Return (x, y) of the center of cell containing provided text 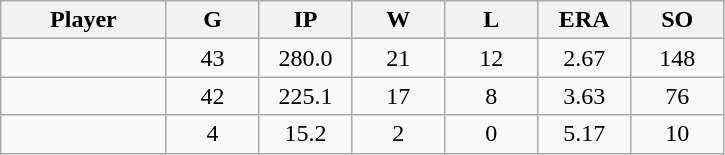
43 (212, 58)
ERA (584, 20)
G (212, 20)
W (398, 20)
15.2 (306, 134)
21 (398, 58)
5.17 (584, 134)
76 (678, 96)
8 (492, 96)
0 (492, 134)
SO (678, 20)
10 (678, 134)
IP (306, 20)
3.63 (584, 96)
2 (398, 134)
4 (212, 134)
148 (678, 58)
L (492, 20)
42 (212, 96)
17 (398, 96)
12 (492, 58)
225.1 (306, 96)
280.0 (306, 58)
Player (84, 20)
2.67 (584, 58)
